Find where the given text appears and provide that cell's center as [x, y] coordinate. 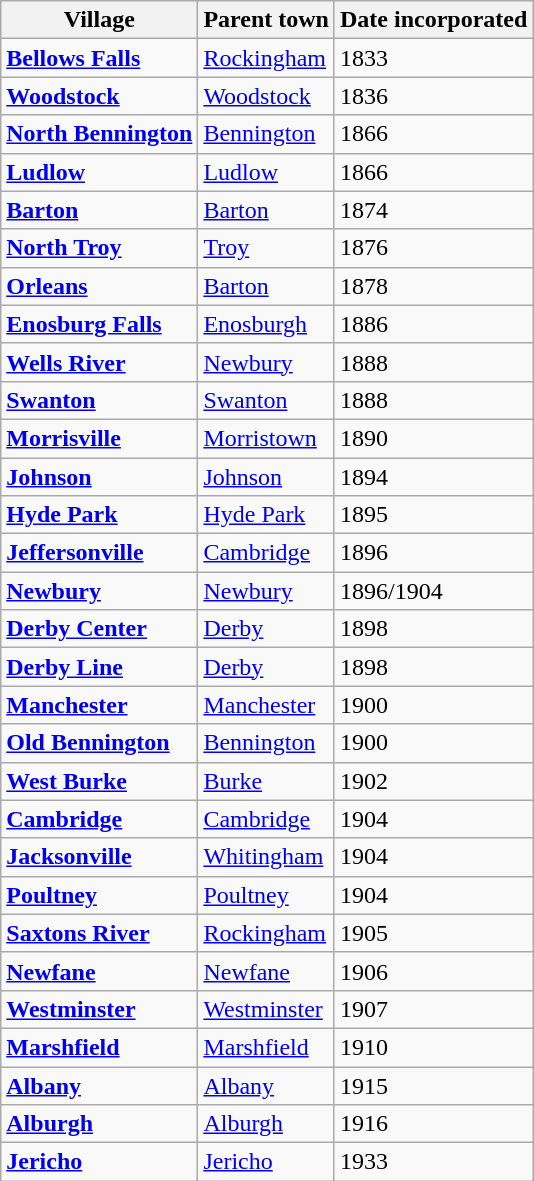
1910 [433, 1047]
Whitingham [266, 857]
Village [100, 20]
1905 [433, 933]
1915 [433, 1085]
1886 [433, 324]
1896/1904 [433, 591]
Old Bennington [100, 743]
1876 [433, 248]
Saxtons River [100, 933]
Wells River [100, 362]
1933 [433, 1162]
Derby Line [100, 667]
Morristown [266, 438]
1836 [433, 96]
Date incorporated [433, 20]
Jeffersonville [100, 553]
1833 [433, 58]
Burke [266, 781]
1916 [433, 1124]
Derby Center [100, 629]
1907 [433, 1009]
1906 [433, 971]
North Bennington [100, 134]
Enosburgh [266, 324]
1878 [433, 286]
North Troy [100, 248]
West Burke [100, 781]
1890 [433, 438]
Morrisville [100, 438]
1902 [433, 781]
Parent town [266, 20]
1894 [433, 477]
Jacksonville [100, 857]
Troy [266, 248]
Orleans [100, 286]
1874 [433, 210]
Enosburg Falls [100, 324]
Bellows Falls [100, 58]
1895 [433, 515]
1896 [433, 553]
